For the text-containing cell, return its midpoint in [X, Y] coordinate format. 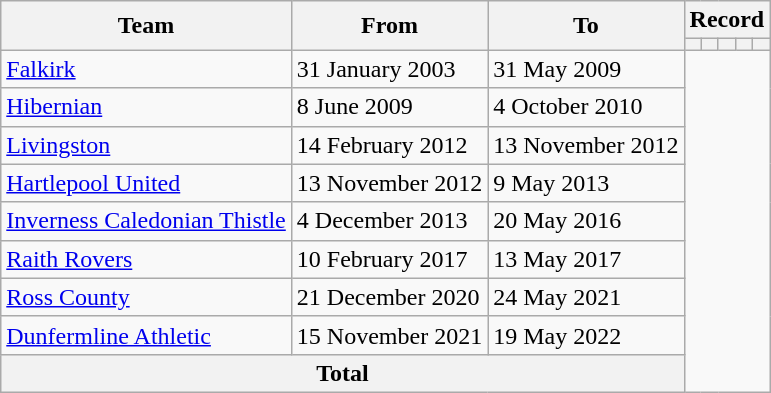
Livingston [146, 145]
9 May 2013 [586, 183]
8 June 2009 [389, 107]
Hibernian [146, 107]
Team [146, 26]
4 October 2010 [586, 107]
4 December 2013 [389, 221]
Inverness Caledonian Thistle [146, 221]
Record [727, 20]
To [586, 26]
10 February 2017 [389, 259]
13 May 2017 [586, 259]
Falkirk [146, 69]
Ross County [146, 297]
24 May 2021 [586, 297]
19 May 2022 [586, 335]
Raith Rovers [146, 259]
31 January 2003 [389, 69]
15 November 2021 [389, 335]
14 February 2012 [389, 145]
21 December 2020 [389, 297]
31 May 2009 [586, 69]
Total [342, 373]
20 May 2016 [586, 221]
Dunfermline Athletic [146, 335]
Hartlepool United [146, 183]
From [389, 26]
